Identify which cell holds the provided text, then report its (X, Y) central coordinate. 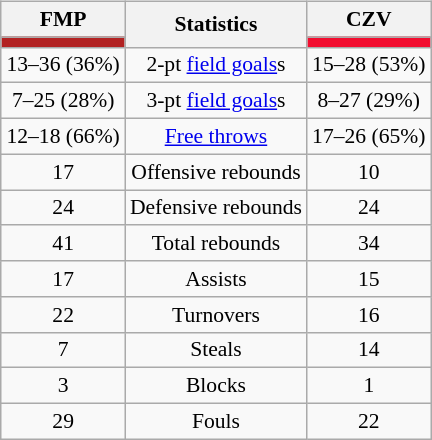
7–25 (28%) (62, 101)
15–28 (53%) (368, 65)
13–36 (36%) (62, 65)
CZV (368, 19)
1 (368, 386)
2-pt field goalss (216, 65)
15 (368, 279)
Blocks (216, 386)
41 (62, 243)
7 (62, 350)
Offensive rebounds (216, 172)
Turnovers (216, 314)
Steals (216, 350)
29 (62, 421)
3-pt field goalss (216, 101)
Free throws (216, 136)
Fouls (216, 421)
14 (368, 350)
Statistics (216, 24)
12–18 (66%) (62, 136)
Assists (216, 279)
Defensive rebounds (216, 208)
10 (368, 172)
Total rebounds (216, 243)
17–26 (65%) (368, 136)
16 (368, 314)
34 (368, 243)
8–27 (29%) (368, 101)
3 (62, 386)
FMP (62, 19)
